Find where the given text appears and provide that cell's center as [x, y] coordinate. 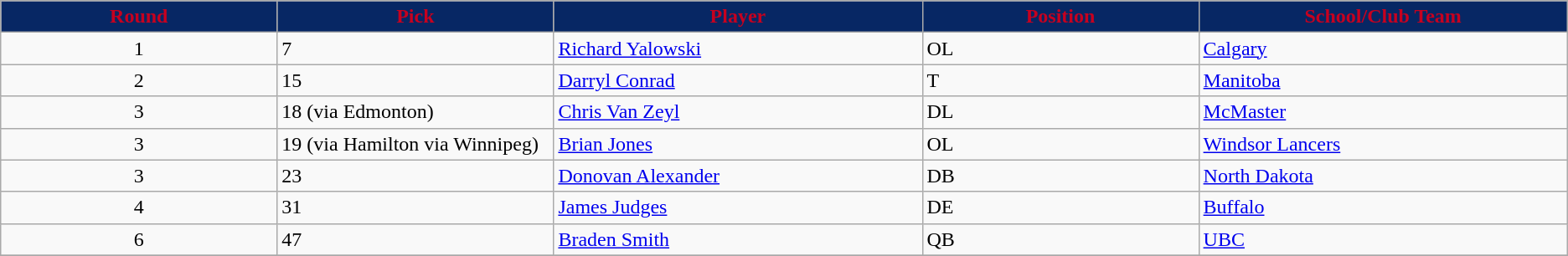
James Judges [738, 207]
2 [139, 80]
6 [139, 239]
Windsor Lancers [1383, 144]
T [1060, 80]
31 [415, 207]
Richard Yalowski [738, 49]
23 [415, 176]
Darryl Conrad [738, 80]
Manitoba [1383, 80]
Round [139, 17]
DL [1060, 112]
Chris Van Zeyl [738, 112]
Calgary [1383, 49]
QB [1060, 239]
4 [139, 207]
McMaster [1383, 112]
Player [738, 17]
School/Club Team [1383, 17]
Donovan Alexander [738, 176]
Position [1060, 17]
Braden Smith [738, 239]
Pick [415, 17]
Buffalo [1383, 207]
UBC [1383, 239]
DE [1060, 207]
19 (via Hamilton via Winnipeg) [415, 144]
18 (via Edmonton) [415, 112]
Brian Jones [738, 144]
15 [415, 80]
47 [415, 239]
1 [139, 49]
North Dakota [1383, 176]
7 [415, 49]
DB [1060, 176]
